Determine the (x, y) coordinate at the center of the cell enclosing the given text.  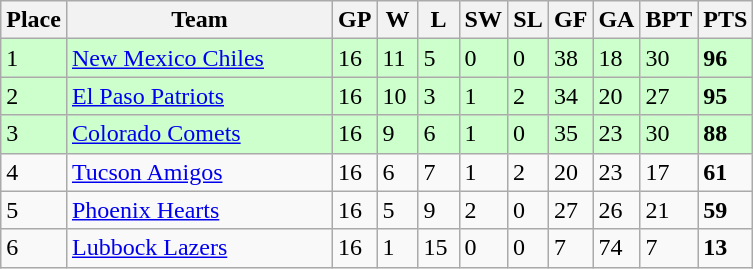
13 (726, 248)
88 (726, 134)
96 (726, 58)
Team (199, 20)
L (438, 20)
59 (726, 210)
New Mexico Chiles (199, 58)
18 (616, 58)
Tucson Amigos (199, 172)
17 (669, 172)
10 (398, 96)
BPT (669, 20)
GF (571, 20)
GA (616, 20)
95 (726, 96)
74 (616, 248)
SL (528, 20)
35 (571, 134)
34 (571, 96)
PTS (726, 20)
38 (571, 58)
11 (398, 58)
Colorado Comets (199, 134)
W (398, 20)
Phoenix Hearts (199, 210)
SW (483, 20)
GP (355, 20)
4 (34, 172)
Lubbock Lazers (199, 248)
Place (34, 20)
61 (726, 172)
El Paso Patriots (199, 96)
26 (616, 210)
21 (669, 210)
15 (438, 248)
